Pinpoint the cell where the given text exists, returning its [X, Y] midpoint coordinate. 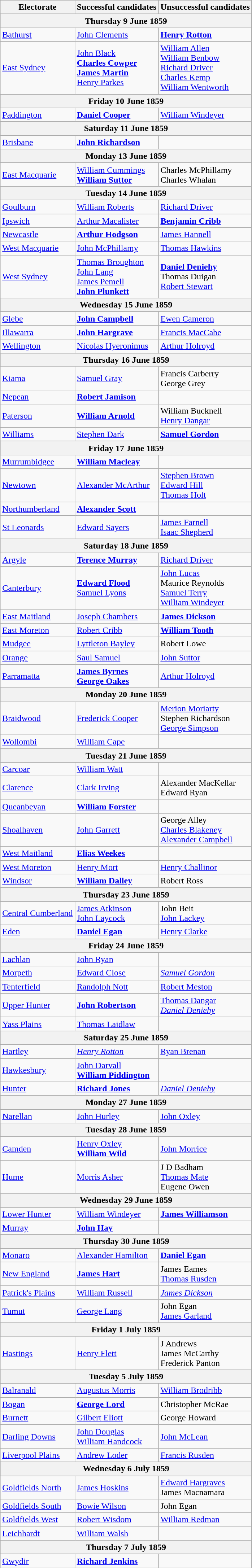
Thursday 9 June 1859 [126, 21]
William Forster [117, 807]
Lyttleton Bayley [117, 644]
Leichhardt [38, 1533]
Tuesday 5 July 1859 [126, 1377]
Bogan [38, 1404]
Lachlan [38, 959]
Hartley [38, 1051]
Ewen Cameron [205, 319]
William Tooth [205, 630]
Francis Rusden [205, 1455]
Wellington [38, 346]
Darling Downs [38, 1436]
Murrumbidgee [38, 462]
Saul Samuel [117, 658]
Saturday 18 June 1859 [126, 546]
Glebe [38, 319]
John Ryan [117, 959]
Edward Sayers [117, 528]
Newtown [38, 485]
Northumberland [38, 508]
Randolph Nott [117, 987]
William Cummings William Suttor [117, 175]
William Cape [117, 742]
John Darvall William Piddington [117, 1070]
Hawkesbury [38, 1070]
Robert Jamison [117, 397]
William Brodribb [205, 1390]
Robert Wisdom [117, 1520]
George Howard [205, 1418]
John Garrett [117, 830]
West Moreton [38, 867]
East Maitland [38, 616]
John McLean [205, 1436]
James Atkinson John Laycock [117, 913]
Queanbeyan [38, 807]
William Bucknell Henry Dangar [205, 416]
J D Badham Thomas Mate Eugene Owen [205, 1177]
Andrew Loder [117, 1455]
James Byrnes George Oakes [117, 676]
Terence Murray [117, 560]
Friday 10 June 1859 [126, 101]
Goulburn [38, 207]
Tumut [38, 1311]
William Roberts [117, 207]
George Alley Charles Blakeney Alexander Campbell [205, 830]
John Clements [117, 35]
Edward Close [117, 973]
John McPhillamy [117, 248]
East Sydney [38, 68]
James Eames Thomas Rusden [205, 1274]
Goldfields North [38, 1488]
West Maitland [38, 853]
Camden [38, 1148]
Henry Mort [117, 867]
West Sydney [38, 276]
Henry Oxley William Wild [117, 1148]
William Arnold [117, 416]
Wednesday 29 June 1859 [126, 1200]
Francis MacCabe [205, 332]
William Allen William Benbow Richard Driver Charles Kemp William Wentworth [205, 68]
Stephen Dark [117, 434]
Hastings [38, 1353]
Stephen Brown Edward Hill Thomas Holt [205, 485]
John Egan [205, 1506]
Arthur Macalister [117, 220]
Lower Hunter [38, 1214]
Patrick's Plains [38, 1292]
Mudgee [38, 644]
Richard Jenkins [117, 1561]
John Campbell [117, 319]
Tuesday 21 June 1859 [126, 755]
Thomas Hawkins [205, 248]
William Macleay [117, 462]
Benjamin Cribb [205, 220]
William Russell [117, 1292]
Wollombi [38, 742]
Ryan Brenan [205, 1051]
Narellan [38, 1116]
Thursday 30 June 1859 [126, 1241]
Francis Carberry George Grey [205, 378]
Yass Plains [38, 1024]
Christopher McRae [205, 1404]
Thursday 7 July 1859 [126, 1547]
Henry Flett [117, 1353]
Thursday 16 June 1859 [126, 360]
Burnett [38, 1418]
Paddington [38, 115]
Edward Hargraves James Macnamara [205, 1488]
Alexander McArthur [117, 485]
Morpeth [38, 973]
John Robertson [117, 1005]
Kiama [38, 378]
John Beit John Lackey [205, 913]
Eden [38, 932]
Shoalhaven [38, 830]
Merion Moriarty Stephen Richardson George Simpson [205, 718]
New England [38, 1274]
Ipswich [38, 220]
Liverpool Plains [38, 1455]
Robert Meston [205, 987]
Central Cumberland [38, 913]
Augustus Morris [117, 1390]
Argyle [38, 560]
Monday 13 June 1859 [126, 156]
Unsuccessful candidates [205, 7]
James Hart [117, 1274]
West Macquarie [38, 248]
Richard Jones [117, 1089]
Arthur Hodgson [117, 235]
J Andrews James McCarthy Frederick Panton [205, 1353]
Morris Asher [117, 1177]
Samuel Gray [117, 378]
Thomas Laidlaw [117, 1024]
Wednesday 15 June 1859 [126, 305]
Nepean [38, 397]
Frederick Cooper [117, 718]
Goldfields South [38, 1506]
Brisbane [38, 142]
Goldfields West [38, 1520]
Monaro [38, 1255]
John Douglas William Handcock [117, 1436]
Alexander Hamilton [117, 1255]
Canterbury [38, 588]
Edward Flood Samuel Lyons [117, 588]
Thursday 23 June 1859 [126, 895]
Clark Irving [117, 787]
John Suttor [205, 658]
Gwydir [38, 1561]
John Egan James Garland [205, 1311]
George Lord [117, 1404]
East Moreton [38, 630]
Daniel Deniehy Thomas Duigan Robert Stewart [205, 276]
William Watt [117, 769]
Tuesday 14 June 1859 [126, 193]
Clarence [38, 787]
James Farnell Isaac Shepherd [205, 528]
William Walsh [117, 1533]
Friday 24 June 1859 [126, 945]
Robert Cribb [117, 630]
Murray [38, 1228]
East Macquarie [38, 175]
George Lang [117, 1311]
James Williamson [205, 1214]
Henry Challinor [205, 867]
Elias Weekes [117, 853]
William Redman [205, 1520]
Windsor [38, 881]
Saturday 25 June 1859 [126, 1038]
John Hay [117, 1228]
Gilbert Eliott [117, 1418]
Upper Hunter [38, 1005]
Nicolas Hyeronimus [117, 346]
John Hurley [117, 1116]
Balranald [38, 1390]
Tenterfield [38, 987]
John Richardson [117, 142]
Robert Ross [205, 881]
Hume [38, 1177]
Robert Lowe [205, 644]
Hunter [38, 1089]
Henry Clarke [205, 932]
Parramatta [38, 676]
Thomas Dangar Daniel Deniehy [205, 1005]
John Oxley [205, 1116]
Williams [38, 434]
John Lucas Maurice Reynolds Samuel Terry William Windeyer [205, 588]
Braidwood [38, 718]
Daniel Cooper [117, 115]
John Black Charles Cowper James Martin Henry Parkes [117, 68]
Monday 27 June 1859 [126, 1102]
Successful candidates [117, 7]
Friday 1 July 1859 [126, 1329]
John Morrice [205, 1148]
Friday 17 June 1859 [126, 448]
St Leonards [38, 528]
William Dalley [117, 881]
John Hargrave [117, 332]
Wednesday 6 July 1859 [126, 1469]
Alexander MacKellar Edward Ryan [205, 787]
Carcoar [38, 769]
Daniel Deniehy [205, 1089]
James Hannell [205, 235]
Thomas Broughton John Lang James Pemell John Plunkett [117, 276]
Newcastle [38, 235]
Electorate [38, 7]
Bathurst [38, 35]
Saturday 11 June 1859 [126, 128]
Orange [38, 658]
Charles McPhillamy Charles Whalan [205, 175]
Paterson [38, 416]
Alexander Scott [117, 508]
Tuesday 28 June 1859 [126, 1130]
Bowie Wilson [117, 1506]
James Hoskins [117, 1488]
Monday 20 June 1859 [126, 695]
Joseph Chambers [117, 616]
Illawarra [38, 332]
